Find where the given text appears and provide that cell's center as [x, y] coordinate. 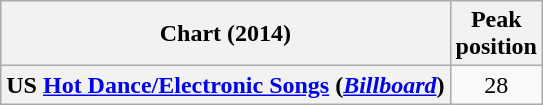
Chart (2014) [226, 34]
Peakposition [496, 34]
28 [496, 85]
US Hot Dance/Electronic Songs (Billboard) [226, 85]
